Search for the cell housing the specified text and yield its (x, y) center coordinate. 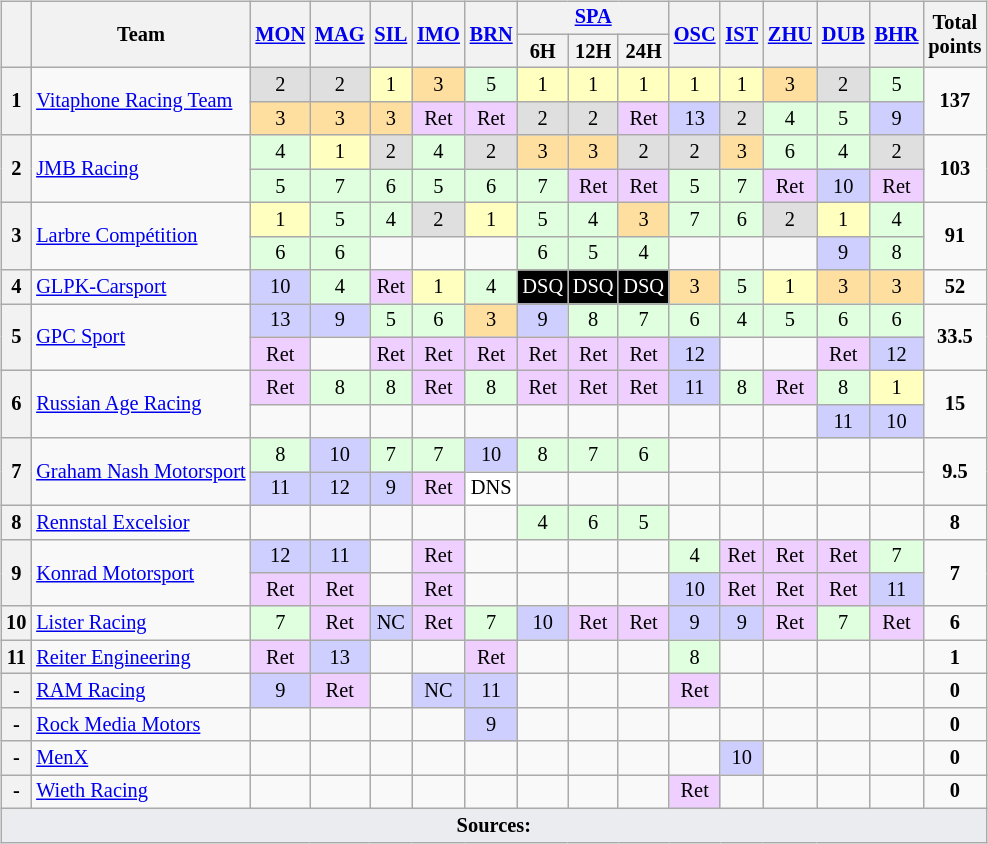
Vitaphone Racing Team (140, 102)
15 (954, 404)
Sources: (494, 825)
Konrad Motorsport (140, 572)
JMB Racing (140, 168)
MenX (140, 758)
Graham Nash Motorsport (140, 472)
33.5 (954, 338)
137 (954, 102)
RAM Racing (140, 691)
Russian Age Racing (140, 404)
OSC (695, 34)
Rennstal Excelsior (140, 522)
12H (593, 51)
9.5 (954, 472)
24H (643, 51)
Totalpoints (954, 34)
Reiter Engineering (140, 657)
52 (954, 287)
DNS (492, 489)
Larbre Compétition (140, 236)
SPA (592, 18)
MON (281, 34)
GLPK-Carsport (140, 287)
BRN (492, 34)
Lister Racing (140, 623)
91 (954, 236)
Rock Media Motors (140, 724)
6H (542, 51)
BHR (897, 34)
Wieth Racing (140, 792)
ZHU (790, 34)
IMO (438, 34)
Team (140, 34)
IST (742, 34)
GPC Sport (140, 338)
SIL (392, 34)
DUB (844, 34)
103 (954, 168)
MAG (340, 34)
